Search for the cell housing the specified text and yield its (x, y) center coordinate. 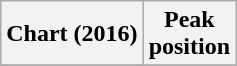
Chart (2016) (72, 34)
Peakposition (189, 34)
